Determine the [X, Y] coordinate at the center of the cell enclosing the given text.  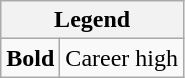
Legend [92, 20]
Bold [30, 58]
Career high [122, 58]
